Extract the (X, Y) coordinate from the center of the cell holding the provided text.  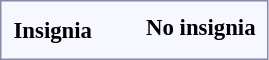
No insignia (202, 27)
Insignia (53, 30)
